From the cell containing the given text, extract its center point as (X, Y) coordinate. 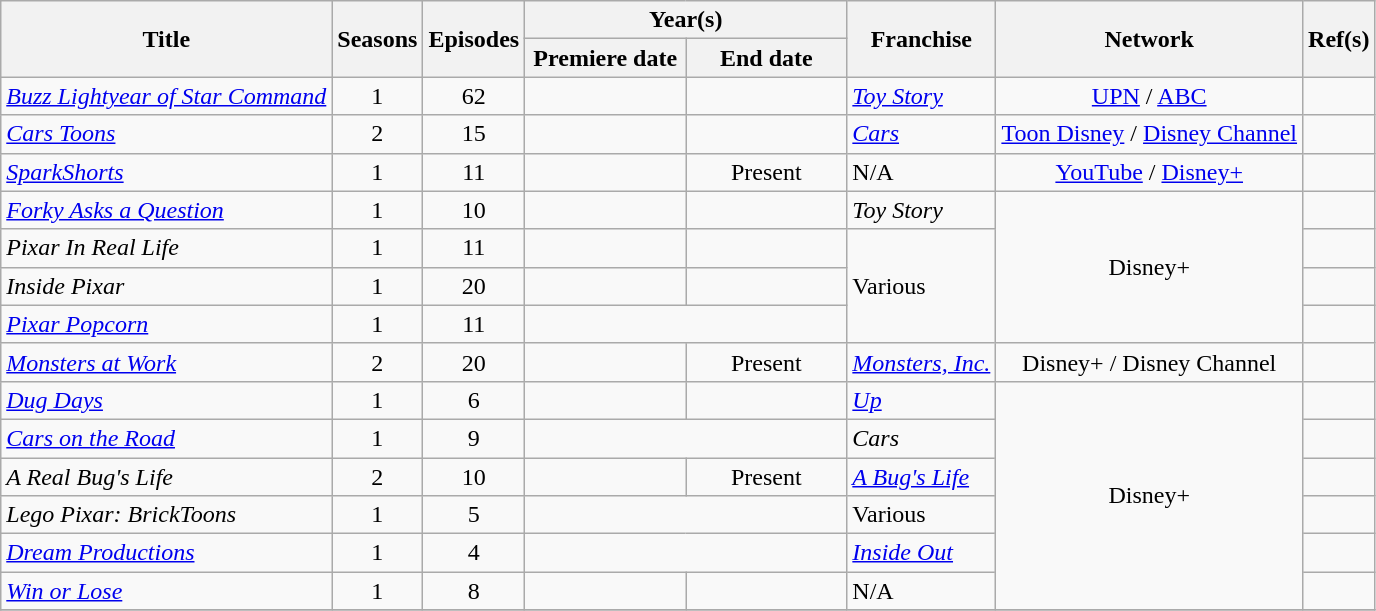
62 (474, 96)
Toon Disney / Disney Channel (1150, 134)
Seasons (378, 39)
Pixar In Real Life (166, 248)
8 (474, 591)
Franchise (922, 39)
9 (474, 438)
Monsters, Inc. (922, 362)
Title (166, 39)
Inside Out (922, 553)
Dream Productions (166, 553)
A Bug's Life (922, 477)
Forky Asks a Question (166, 210)
Up (922, 400)
Year(s) (686, 20)
UPN / ABC (1150, 96)
SparkShorts (166, 172)
Premiere date (606, 58)
Ref(s) (1339, 39)
Dug Days (166, 400)
A Real Bug's Life (166, 477)
15 (474, 134)
4 (474, 553)
Disney+ / Disney Channel (1150, 362)
Pixar Popcorn (166, 324)
Inside Pixar (166, 286)
Win or Lose (166, 591)
Cars on the Road (166, 438)
5 (474, 515)
Buzz Lightyear of Star Command (166, 96)
Monsters at Work (166, 362)
6 (474, 400)
Network (1150, 39)
YouTube / Disney+ (1150, 172)
Episodes (474, 39)
Lego Pixar: BrickToons (166, 515)
Cars Toons (166, 134)
End date (766, 58)
